Pinpoint the cell where the given text exists, returning its (X, Y) midpoint coordinate. 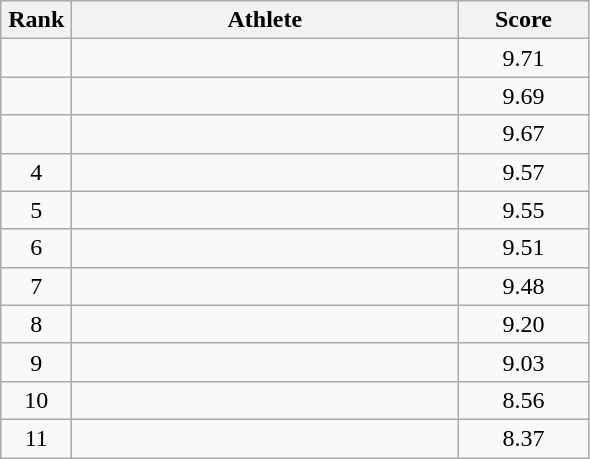
8.37 (524, 438)
9 (36, 362)
6 (36, 248)
9.57 (524, 172)
5 (36, 210)
Rank (36, 20)
11 (36, 438)
9.67 (524, 134)
Athlete (265, 20)
8 (36, 324)
Score (524, 20)
8.56 (524, 400)
7 (36, 286)
9.69 (524, 96)
9.71 (524, 58)
9.51 (524, 248)
9.20 (524, 324)
9.03 (524, 362)
4 (36, 172)
10 (36, 400)
9.48 (524, 286)
9.55 (524, 210)
